Output the (x, y) coordinate of the center of the cell containing the given text.  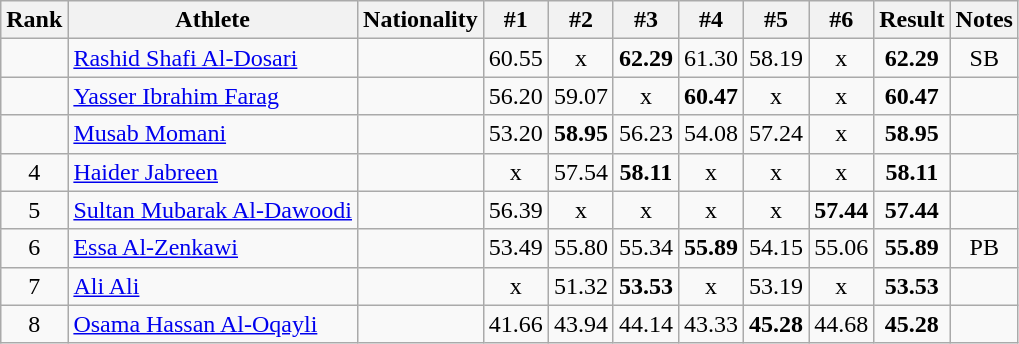
8 (34, 324)
Nationality (421, 20)
Athlete (213, 20)
55.06 (842, 248)
59.07 (580, 96)
Rashid Shafi Al-Dosari (213, 58)
#1 (516, 20)
#3 (646, 20)
43.33 (710, 324)
Haider Jabreen (213, 172)
Sultan Mubarak Al-Dawoodi (213, 210)
Yasser Ibrahim Farag (213, 96)
56.23 (646, 134)
60.55 (516, 58)
4 (34, 172)
Osama Hassan Al-Oqayli (213, 324)
53.49 (516, 248)
55.34 (646, 248)
SB (984, 58)
#4 (710, 20)
61.30 (710, 58)
53.20 (516, 134)
Musab Momani (213, 134)
PB (984, 248)
Rank (34, 20)
#6 (842, 20)
53.19 (776, 286)
Result (912, 20)
57.54 (580, 172)
57.24 (776, 134)
6 (34, 248)
54.15 (776, 248)
54.08 (710, 134)
7 (34, 286)
5 (34, 210)
Notes (984, 20)
#2 (580, 20)
58.19 (776, 58)
51.32 (580, 286)
55.80 (580, 248)
Essa Al-Zenkawi (213, 248)
56.39 (516, 210)
41.66 (516, 324)
44.14 (646, 324)
44.68 (842, 324)
56.20 (516, 96)
43.94 (580, 324)
Ali Ali (213, 286)
#5 (776, 20)
